Provide the (x, y) coordinate of the cell's center where the given text is located.  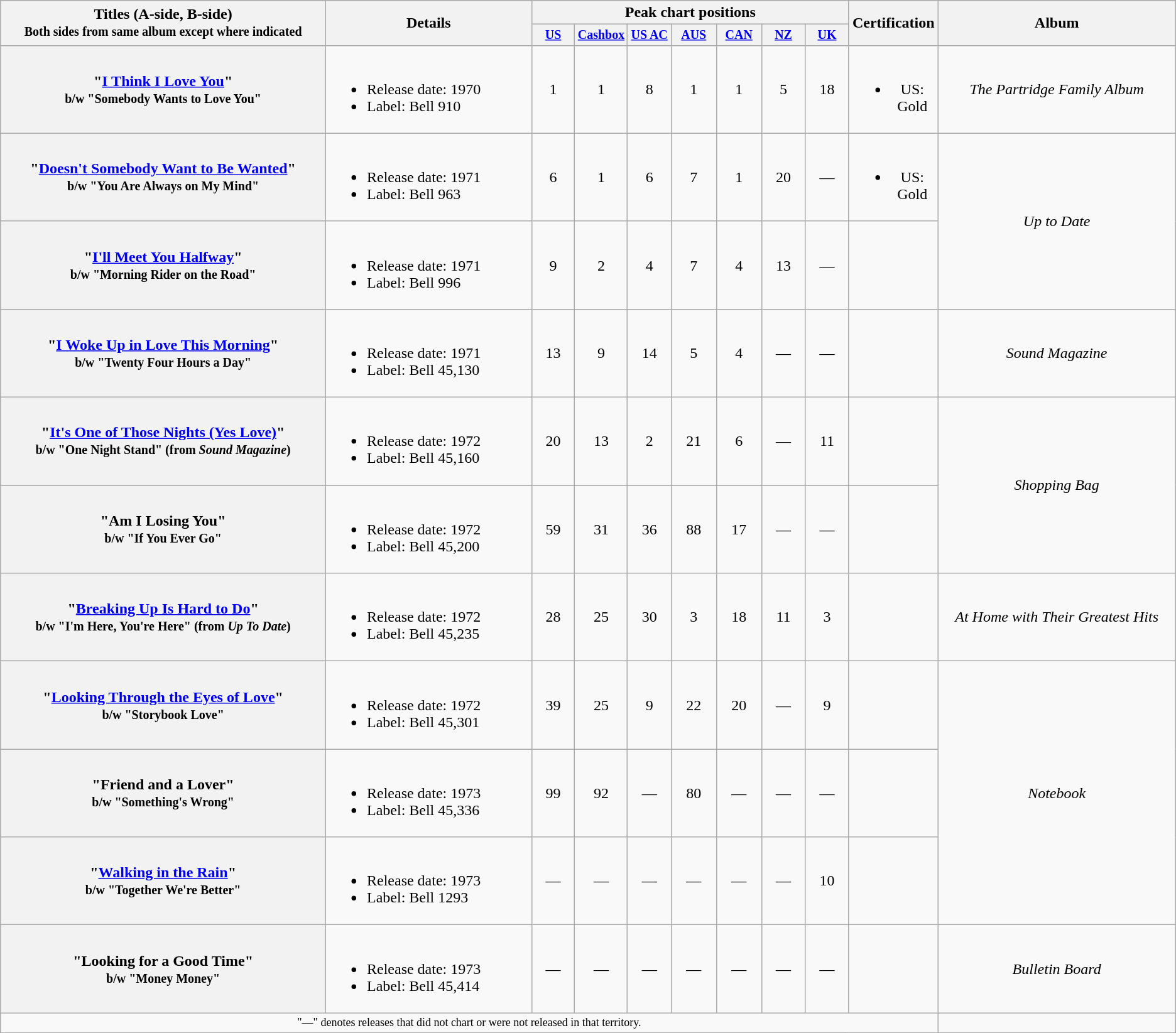
"I Woke Up in Love This Morning"b/w "Twenty Four Hours a Day" (163, 353)
Release date: 1973Label: Bell 1293 (428, 881)
Up to Date (1057, 221)
80 (694, 793)
Details (428, 23)
Notebook (1057, 793)
Release date: 1972Label: Bell 45,235 (428, 617)
88 (694, 529)
99 (553, 793)
14 (650, 353)
"Breaking Up Is Hard to Do"b/w "I'm Here, You're Here" (from Up To Date) (163, 617)
28 (553, 617)
"Am I Losing You"b/w "If You Ever Go" (163, 529)
Release date: 1971Label: Bell 45,130 (428, 353)
"Walking in the Rain"b/w "Together We're Better" (163, 881)
"I'll Meet You Halfway"b/w "Morning Rider on the Road" (163, 265)
Release date: 1972Label: Bell 45,160 (428, 441)
22 (694, 705)
Release date: 1972Label: Bell 45,301 (428, 705)
UK (827, 35)
Certification (893, 23)
NZ (783, 35)
AUS (694, 35)
Cashbox (601, 35)
21 (694, 441)
59 (553, 529)
39 (553, 705)
Bulletin Board (1057, 969)
Shopping Bag (1057, 485)
The Partridge Family Album (1057, 89)
Titles (A-side, B-side)Both sides from same album except where indicated (163, 23)
"Friend and a Lover"b/w "Something's Wrong" (163, 793)
Peak chart positions (690, 13)
"Looking for a Good Time"b/w "Money Money" (163, 969)
Release date: 1973Label: Bell 45,414 (428, 969)
8 (650, 89)
31 (601, 529)
Release date: 1970Label: Bell 910 (428, 89)
36 (650, 529)
Sound Magazine (1057, 353)
Release date: 1972Label: Bell 45,200 (428, 529)
Release date: 1971Label: Bell 996 (428, 265)
"Doesn't Somebody Want to Be Wanted"b/w "You Are Always on My Mind" (163, 177)
92 (601, 793)
Album (1057, 23)
"It's One of Those Nights (Yes Love)"b/w "One Night Stand" (from Sound Magazine) (163, 441)
CAN (739, 35)
At Home with Their Greatest Hits (1057, 617)
"—" denotes releases that did not chart or were not released in that territory. (469, 1022)
Release date: 1973Label: Bell 45,336 (428, 793)
US (553, 35)
30 (650, 617)
"Looking Through the Eyes of Love"b/w "Storybook Love" (163, 705)
Release date: 1971Label: Bell 963 (428, 177)
"I Think I Love You"b/w "Somebody Wants to Love You" (163, 89)
10 (827, 881)
US AC (650, 35)
17 (739, 529)
